From the cell containing the given text, extract its center point as [X, Y] coordinate. 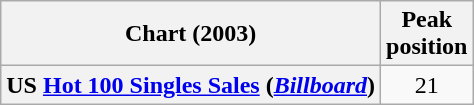
Chart (2003) [191, 34]
Peakposition [427, 34]
US Hot 100 Singles Sales (Billboard) [191, 85]
21 [427, 85]
